Capture the cell that displays the provided text and extract its [x, y] central coordinate. 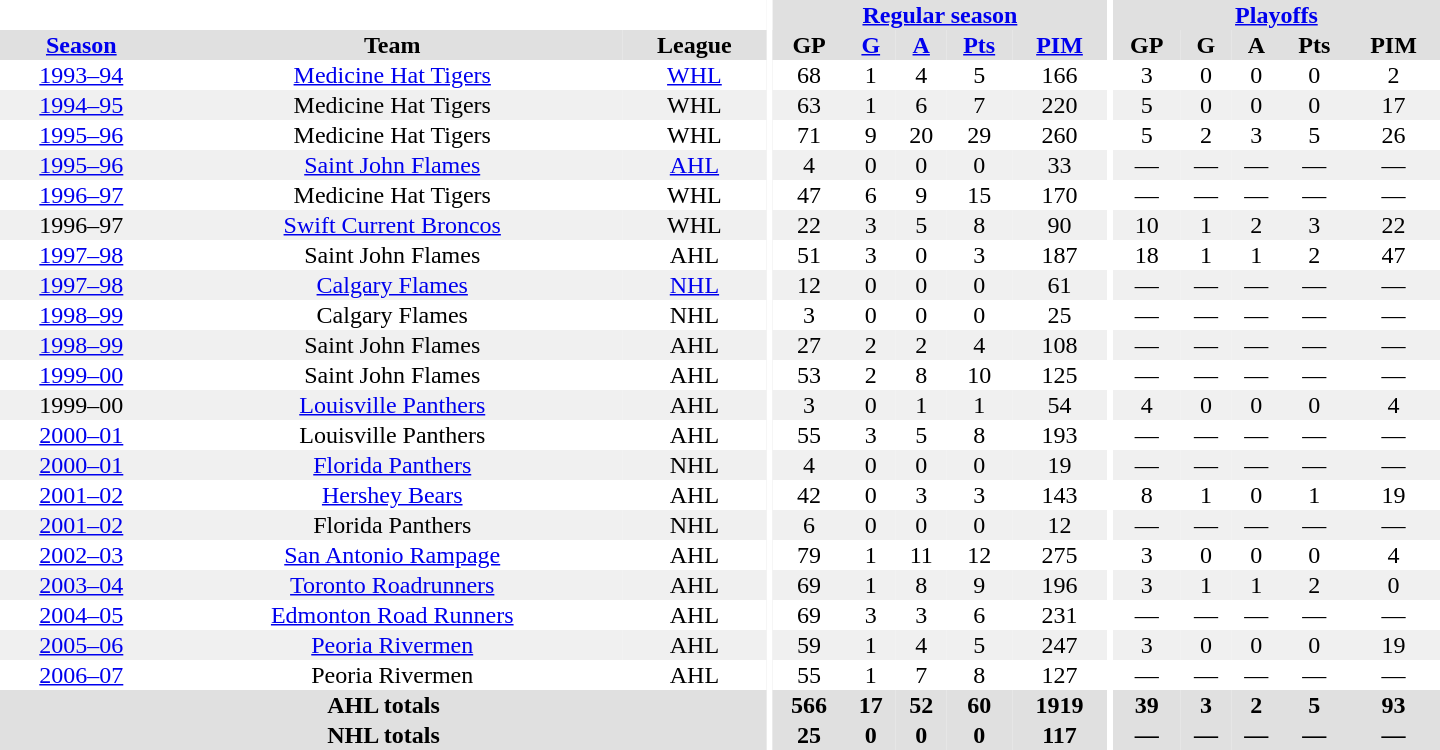
220 [1060, 105]
108 [1060, 345]
AHL totals [384, 705]
39 [1147, 705]
33 [1060, 165]
143 [1060, 495]
18 [1147, 255]
60 [978, 705]
2005–06 [82, 645]
196 [1060, 585]
54 [1060, 405]
166 [1060, 75]
27 [810, 345]
Playoffs [1276, 15]
42 [810, 495]
187 [1060, 255]
127 [1060, 675]
20 [921, 135]
93 [1394, 705]
Regular season [940, 15]
Team [392, 45]
231 [1060, 615]
275 [1060, 555]
Season [82, 45]
68 [810, 75]
2006–07 [82, 675]
125 [1060, 375]
51 [810, 255]
League [694, 45]
52 [921, 705]
2003–04 [82, 585]
15 [978, 195]
260 [1060, 135]
79 [810, 555]
247 [1060, 645]
Swift Current Broncos [392, 225]
Hershey Bears [392, 495]
2004–05 [82, 615]
1993–94 [82, 75]
29 [978, 135]
Toronto Roadrunners [392, 585]
63 [810, 105]
1919 [1060, 705]
11 [921, 555]
Edmonton Road Runners [392, 615]
26 [1394, 135]
566 [810, 705]
59 [810, 645]
170 [1060, 195]
117 [1060, 735]
90 [1060, 225]
53 [810, 375]
NHL totals [384, 735]
61 [1060, 285]
San Antonio Rampage [392, 555]
1994–95 [82, 105]
2002–03 [82, 555]
71 [810, 135]
193 [1060, 435]
